Identify which cell holds the provided text, then report its [x, y] central coordinate. 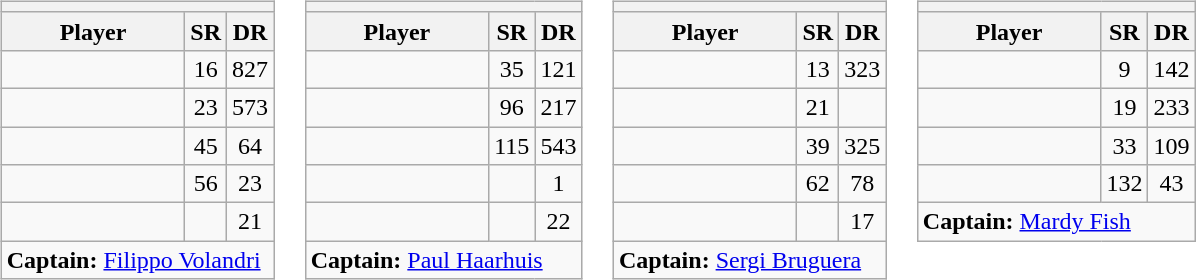
17 [862, 222]
96 [512, 107]
323 [862, 69]
142 [1172, 69]
Captain: Sergi Bruguera [749, 260]
45 [206, 145]
543 [558, 145]
16 [206, 69]
Captain: Paul Haarhuis [444, 260]
827 [250, 69]
132 [1124, 184]
56 [206, 184]
39 [818, 145]
19 [1124, 107]
64 [250, 145]
78 [862, 184]
22 [558, 222]
1 [558, 184]
121 [558, 69]
217 [558, 107]
325 [862, 145]
13 [818, 69]
233 [1172, 107]
Captain: Filippo Volandri [137, 260]
109 [1172, 145]
62 [818, 184]
35 [512, 69]
Captain: Mardy Fish [1056, 222]
43 [1172, 184]
9 [1124, 69]
115 [512, 145]
33 [1124, 145]
573 [250, 107]
